Return the (x, y) coordinate for the center point of the cell that contains the specified text.  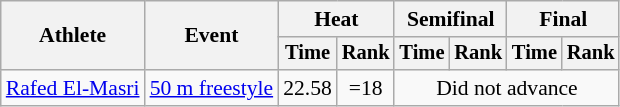
=18 (366, 88)
50 m freestyle (212, 88)
Heat (336, 19)
Event (212, 36)
Semifinal (450, 19)
22.58 (308, 88)
Did not advance (506, 88)
Rafed El-Masri (73, 88)
Final (563, 19)
Athlete (73, 36)
